From the cell containing the given text, extract its center point as [X, Y] coordinate. 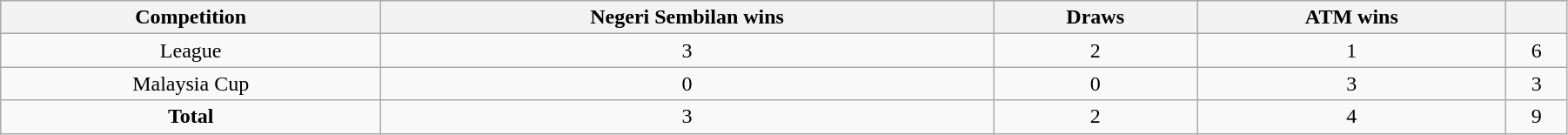
League [191, 51]
ATM wins [1352, 17]
9 [1537, 117]
Total [191, 117]
4 [1352, 117]
6 [1537, 51]
Competition [191, 17]
Malaysia Cup [191, 84]
Negeri Sembilan wins [687, 17]
1 [1352, 51]
Draws [1096, 17]
